Determine the [X, Y] coordinate at the center of the cell enclosing the given text.  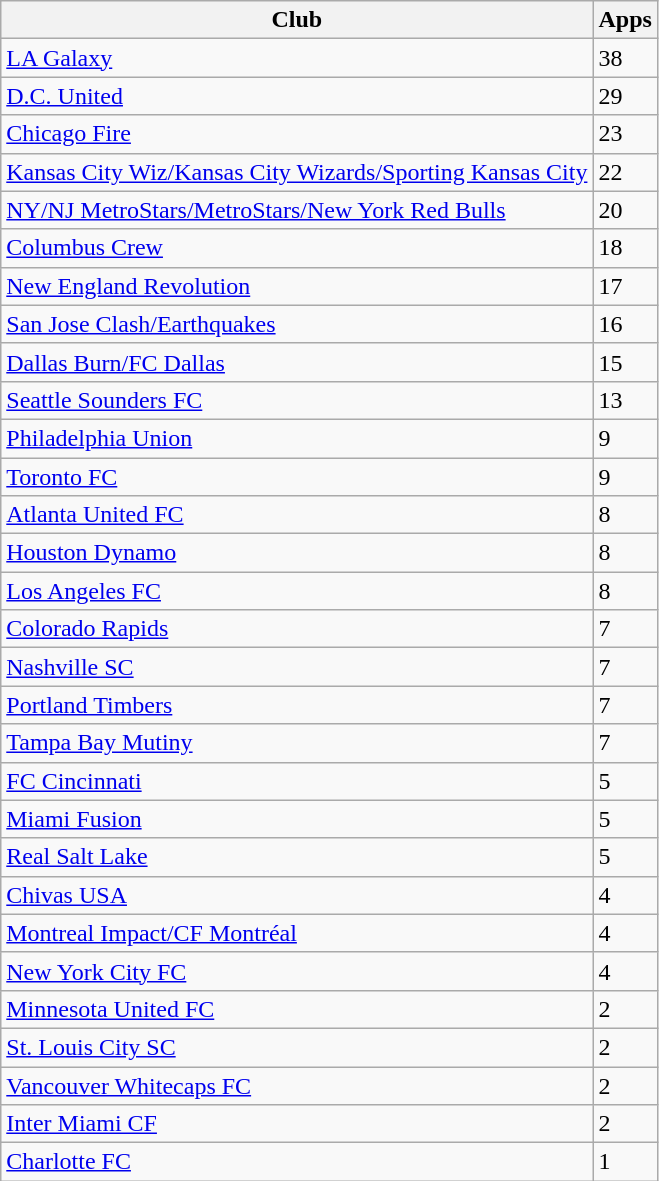
Charlotte FC [297, 1162]
18 [625, 248]
29 [625, 96]
Vancouver Whitecaps FC [297, 1085]
Atlanta United FC [297, 515]
Chivas USA [297, 895]
Toronto FC [297, 477]
St. Louis City SC [297, 1047]
Dallas Burn/FC Dallas [297, 362]
Miami Fusion [297, 819]
22 [625, 172]
17 [625, 286]
Houston Dynamo [297, 553]
FC Cincinnati [297, 781]
Montreal Impact/CF Montréal [297, 933]
20 [625, 210]
Seattle Sounders FC [297, 400]
LA Galaxy [297, 58]
San Jose Clash/Earthquakes [297, 324]
D.C. United [297, 96]
Real Salt Lake [297, 857]
Club [297, 20]
Columbus Crew [297, 248]
Apps [625, 20]
16 [625, 324]
New York City FC [297, 971]
Nashville SC [297, 667]
Kansas City Wiz/Kansas City Wizards/Sporting Kansas City [297, 172]
Colorado Rapids [297, 629]
NY/NJ MetroStars/MetroStars/New York Red Bulls [297, 210]
Philadelphia Union [297, 438]
38 [625, 58]
13 [625, 400]
Portland Timbers [297, 705]
1 [625, 1162]
23 [625, 134]
New England Revolution [297, 286]
Chicago Fire [297, 134]
Tampa Bay Mutiny [297, 743]
Inter Miami CF [297, 1124]
15 [625, 362]
Los Angeles FC [297, 591]
Minnesota United FC [297, 1009]
